Return (X, Y) of the center of cell containing provided text 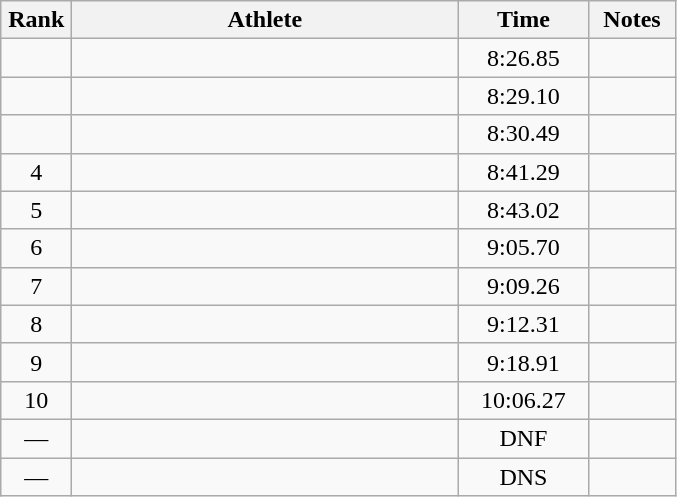
7 (36, 286)
DNS (524, 477)
9:09.26 (524, 286)
10:06.27 (524, 400)
9:12.31 (524, 324)
8:41.29 (524, 172)
5 (36, 210)
Notes (632, 20)
Athlete (265, 20)
DNF (524, 438)
8:43.02 (524, 210)
9:05.70 (524, 248)
4 (36, 172)
8:26.85 (524, 58)
Rank (36, 20)
9:18.91 (524, 362)
Time (524, 20)
10 (36, 400)
8:29.10 (524, 96)
6 (36, 248)
8 (36, 324)
9 (36, 362)
8:30.49 (524, 134)
